Detect which cell encompasses the target text, then output its [X, Y] center coordinate. 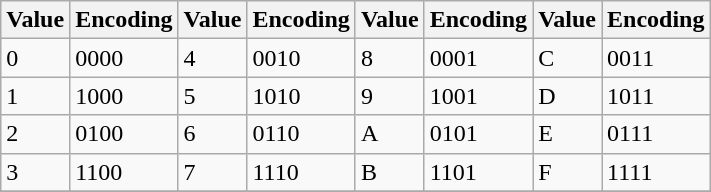
1011 [656, 96]
1110 [301, 172]
F [568, 172]
C [568, 58]
A [390, 134]
1000 [124, 96]
6 [212, 134]
E [568, 134]
2 [36, 134]
0111 [656, 134]
9 [390, 96]
0010 [301, 58]
4 [212, 58]
0011 [656, 58]
1010 [301, 96]
7 [212, 172]
0001 [478, 58]
1001 [478, 96]
3 [36, 172]
5 [212, 96]
1 [36, 96]
1100 [124, 172]
0 [36, 58]
0110 [301, 134]
B [390, 172]
0100 [124, 134]
0101 [478, 134]
1101 [478, 172]
D [568, 96]
0000 [124, 58]
8 [390, 58]
1111 [656, 172]
